Output the (x, y) coordinate of the center of the cell containing the given text.  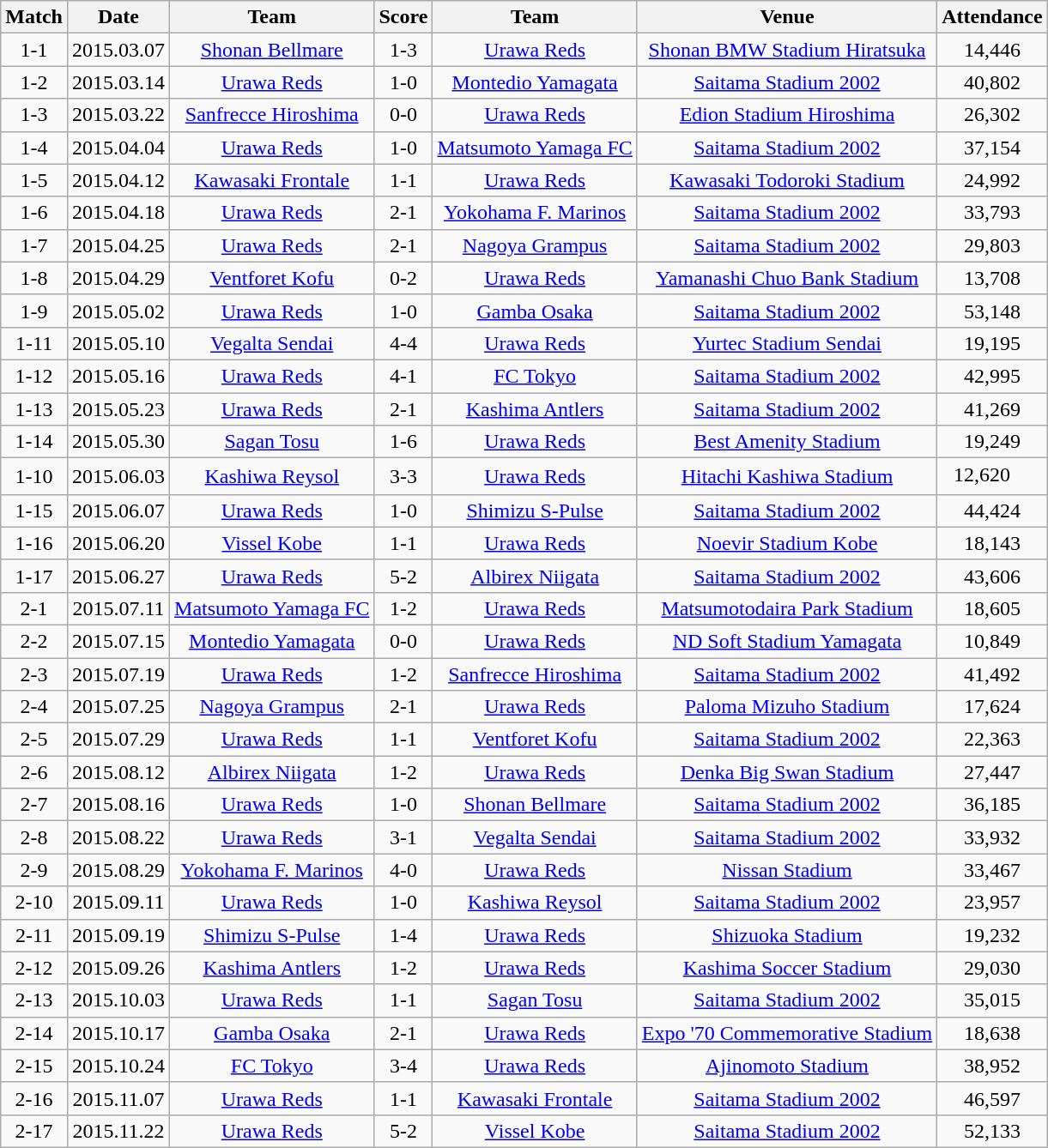
40,802 (992, 82)
2-12 (34, 968)
Score (403, 17)
3-3 (403, 477)
27,447 (992, 772)
33,467 (992, 870)
Expo '70 Commemorative Stadium (786, 1033)
2015.05.30 (118, 442)
Edion Stadium Hiroshima (786, 115)
2-15 (34, 1066)
2-14 (34, 1033)
43,606 (992, 576)
2015.07.29 (118, 740)
4-1 (403, 376)
2015.04.18 (118, 213)
2-17 (34, 1131)
Nissan Stadium (786, 870)
Best Amenity Stadium (786, 442)
33,793 (992, 213)
2-9 (34, 870)
17,624 (992, 707)
Attendance (992, 17)
1-11 (34, 343)
19,195 (992, 343)
2015.07.19 (118, 674)
2-11 (34, 935)
2-4 (34, 707)
2015.06.27 (118, 576)
Match (34, 17)
2015.03.22 (118, 115)
2015.09.26 (118, 968)
18,638 (992, 1033)
2-8 (34, 837)
26,302 (992, 115)
44,424 (992, 511)
42,995 (992, 376)
13,708 (992, 278)
2015.06.03 (118, 477)
1-8 (34, 278)
29,803 (992, 245)
2015.10.03 (118, 1000)
ND Soft Stadium Yamagata (786, 641)
46,597 (992, 1098)
1-12 (34, 376)
41,492 (992, 674)
2015.11.22 (118, 1131)
1-13 (34, 409)
2015.08.22 (118, 837)
1-9 (34, 311)
38,952 (992, 1066)
3-1 (403, 837)
2015.06.07 (118, 511)
2015.05.10 (118, 343)
2015.08.16 (118, 805)
2015.04.12 (118, 180)
41,269 (992, 409)
1-5 (34, 180)
Kashima Soccer Stadium (786, 968)
2015.09.19 (118, 935)
19,232 (992, 935)
2015.06.20 (118, 543)
2015.10.17 (118, 1033)
22,363 (992, 740)
Hitachi Kashiwa Stadium (786, 477)
18,143 (992, 543)
2-16 (34, 1098)
53,148 (992, 311)
1-14 (34, 442)
4-4 (403, 343)
Yurtec Stadium Sendai (786, 343)
2015.04.25 (118, 245)
36,185 (992, 805)
2015.07.11 (118, 608)
29,030 (992, 968)
2015.11.07 (118, 1098)
2015.07.15 (118, 641)
1-10 (34, 477)
18,605 (992, 608)
0-2 (403, 278)
Shonan BMW Stadium Hiratsuka (786, 50)
24,992 (992, 180)
35,015 (992, 1000)
3-4 (403, 1066)
Venue (786, 17)
4-0 (403, 870)
2015.08.29 (118, 870)
2015.03.14 (118, 82)
14,446 (992, 50)
52,133 (992, 1131)
Ajinomoto Stadium (786, 1066)
2015.05.02 (118, 311)
2015.04.04 (118, 148)
Kawasaki Todoroki Stadium (786, 180)
2015.09.11 (118, 903)
2015.05.16 (118, 376)
37,154 (992, 148)
10,849 (992, 641)
2015.08.12 (118, 772)
2-10 (34, 903)
2015.03.07 (118, 50)
2-13 (34, 1000)
1-17 (34, 576)
1-7 (34, 245)
2-5 (34, 740)
Matsumotodaira Park Stadium (786, 608)
1-15 (34, 511)
2-3 (34, 674)
12,620 (992, 477)
Paloma Mizuho Stadium (786, 707)
1-16 (34, 543)
Date (118, 17)
Yamanashi Chuo Bank Stadium (786, 278)
2-6 (34, 772)
19,249 (992, 442)
Denka Big Swan Stadium (786, 772)
23,957 (992, 903)
Shizuoka Stadium (786, 935)
2015.10.24 (118, 1066)
2015.05.23 (118, 409)
Noevir Stadium Kobe (786, 543)
2015.04.29 (118, 278)
2015.07.25 (118, 707)
2-2 (34, 641)
2-7 (34, 805)
33,932 (992, 837)
